Return the (X, Y) coordinate for the center point of the cell that contains the specified text.  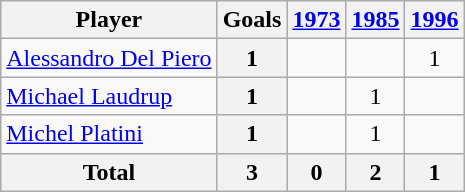
3 (252, 172)
0 (316, 172)
Michel Platini (109, 134)
1996 (434, 20)
Michael Laudrup (109, 96)
Alessandro Del Piero (109, 58)
1973 (316, 20)
Player (109, 20)
2 (376, 172)
1985 (376, 20)
Total (109, 172)
Goals (252, 20)
